Return [X, Y] of the center of cell containing provided text 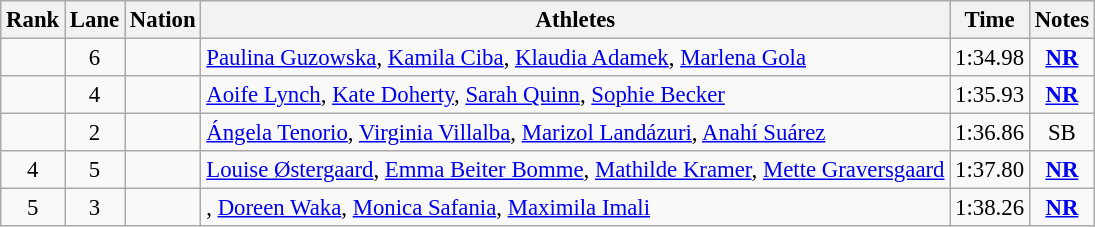
, Doreen Waka, Monica Safania, Maximila Imali [576, 208]
Louise Østergaard, Emma Beiter Bomme, Mathilde Kramer, Mette Graversgaard [576, 170]
1:38.26 [990, 208]
Lane [95, 20]
6 [95, 58]
1:36.86 [990, 133]
Ángela Tenorio, Virginia Villalba, Marizol Landázuri, Anahí Suárez [576, 133]
1:37.80 [990, 170]
Aoife Lynch, Kate Doherty, Sarah Quinn, Sophie Becker [576, 95]
Athletes [576, 20]
Paulina Guzowska, Kamila Ciba, Klaudia Adamek, Marlena Gola [576, 58]
1:35.93 [990, 95]
SB [1062, 133]
Rank [33, 20]
2 [95, 133]
1:34.98 [990, 58]
Time [990, 20]
Nation [163, 20]
Notes [1062, 20]
3 [95, 208]
